For the text-containing cell, return its midpoint in (X, Y) coordinate format. 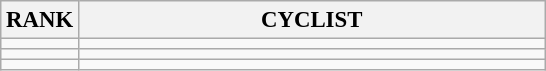
RANK (40, 20)
CYCLIST (312, 20)
